Locate the cell with the specified text and output its [X, Y] center coordinate. 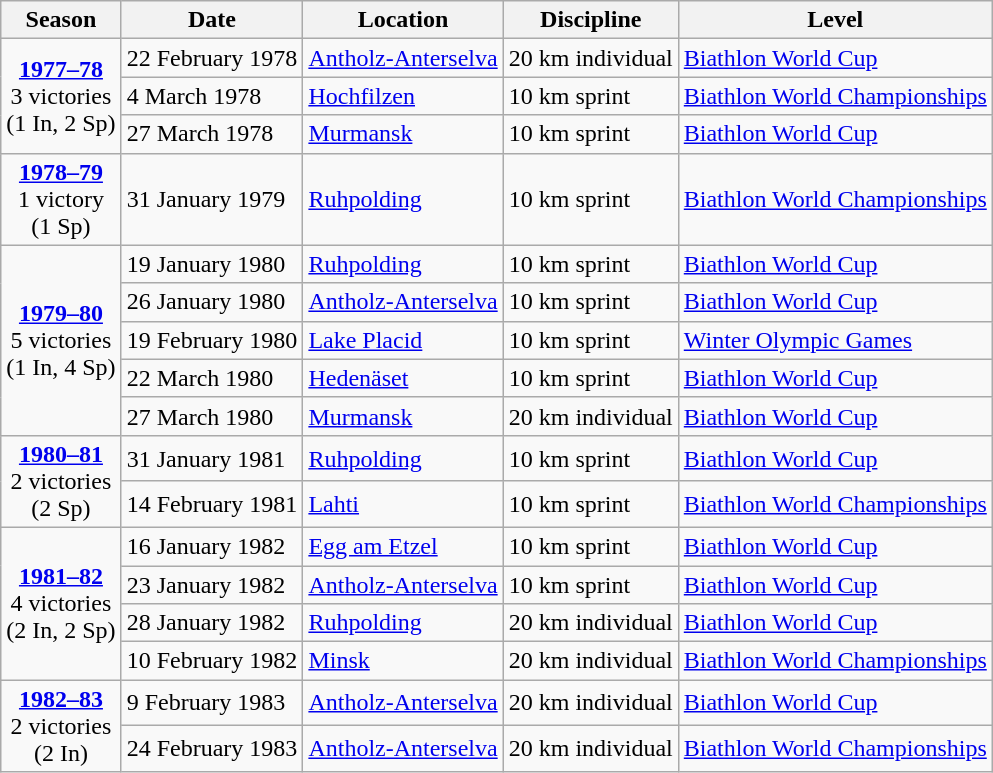
27 March 1980 [212, 416]
1978–79 1 victory (1 Sp) [61, 199]
22 February 1978 [212, 58]
19 January 1980 [212, 264]
22 March 1980 [212, 378]
19 February 1980 [212, 340]
Lahti [403, 504]
1977–78 3 victories (1 In, 2 Sp) [61, 96]
Lake Placid [403, 340]
24 February 1983 [212, 749]
1982–83 2 victories (2 In) [61, 726]
1980–81 2 victories (2 Sp) [61, 481]
Minsk [403, 661]
4 March 1978 [212, 96]
Winter Olympic Games [835, 340]
Egg am Etzel [403, 546]
16 January 1982 [212, 546]
Hedenäset [403, 378]
Date [212, 20]
27 March 1978 [212, 134]
Discipline [590, 20]
9 February 1983 [212, 703]
10 February 1982 [212, 661]
Level [835, 20]
26 January 1980 [212, 302]
28 January 1982 [212, 623]
14 February 1981 [212, 504]
31 January 1981 [212, 458]
1981–82 4 victories (2 In, 2 Sp) [61, 603]
1979–80 5 victories (1 In, 4 Sp) [61, 340]
23 January 1982 [212, 585]
Location [403, 20]
31 January 1979 [212, 199]
Hochfilzen [403, 96]
Season [61, 20]
